From the cell containing the given text, extract its center point as [x, y] coordinate. 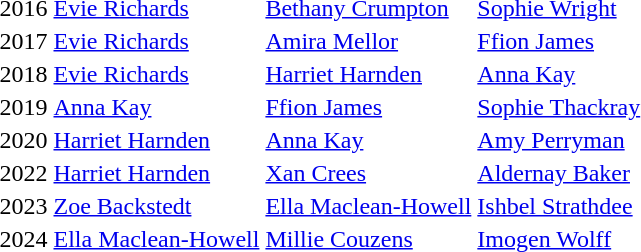
Xan Crees [368, 173]
Amira Mellor [368, 41]
Zoe Backstedt [156, 206]
Ffion James [368, 107]
Ella Maclean-Howell [368, 206]
